Provide the (X, Y) coordinate of the cell's center where the given text is located.  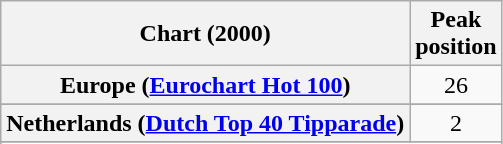
Europe (Eurochart Hot 100) (206, 85)
Chart (2000) (206, 34)
Peakposition (456, 34)
Netherlands (Dutch Top 40 Tipparade) (206, 123)
2 (456, 123)
26 (456, 85)
